Capture the cell that displays the provided text and extract its [x, y] central coordinate. 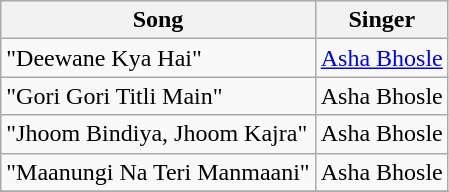
Song [158, 20]
"Gori Gori Titli Main" [158, 96]
"Maanungi Na Teri Manmaani" [158, 172]
Singer [382, 20]
"Deewane Kya Hai" [158, 58]
"Jhoom Bindiya, Jhoom Kajra" [158, 134]
